Detect which cell encompasses the target text, then output its [x, y] center coordinate. 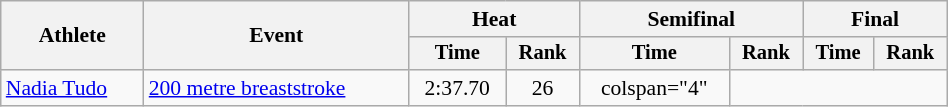
colspan="4" [654, 88]
Nadia Tudo [72, 88]
Event [276, 36]
200 metre breaststroke [276, 88]
Semifinal [690, 19]
Final [875, 19]
Athlete [72, 36]
Heat [494, 19]
2:37.70 [458, 88]
26 [543, 88]
